For the text-containing cell, return its midpoint in [x, y] coordinate format. 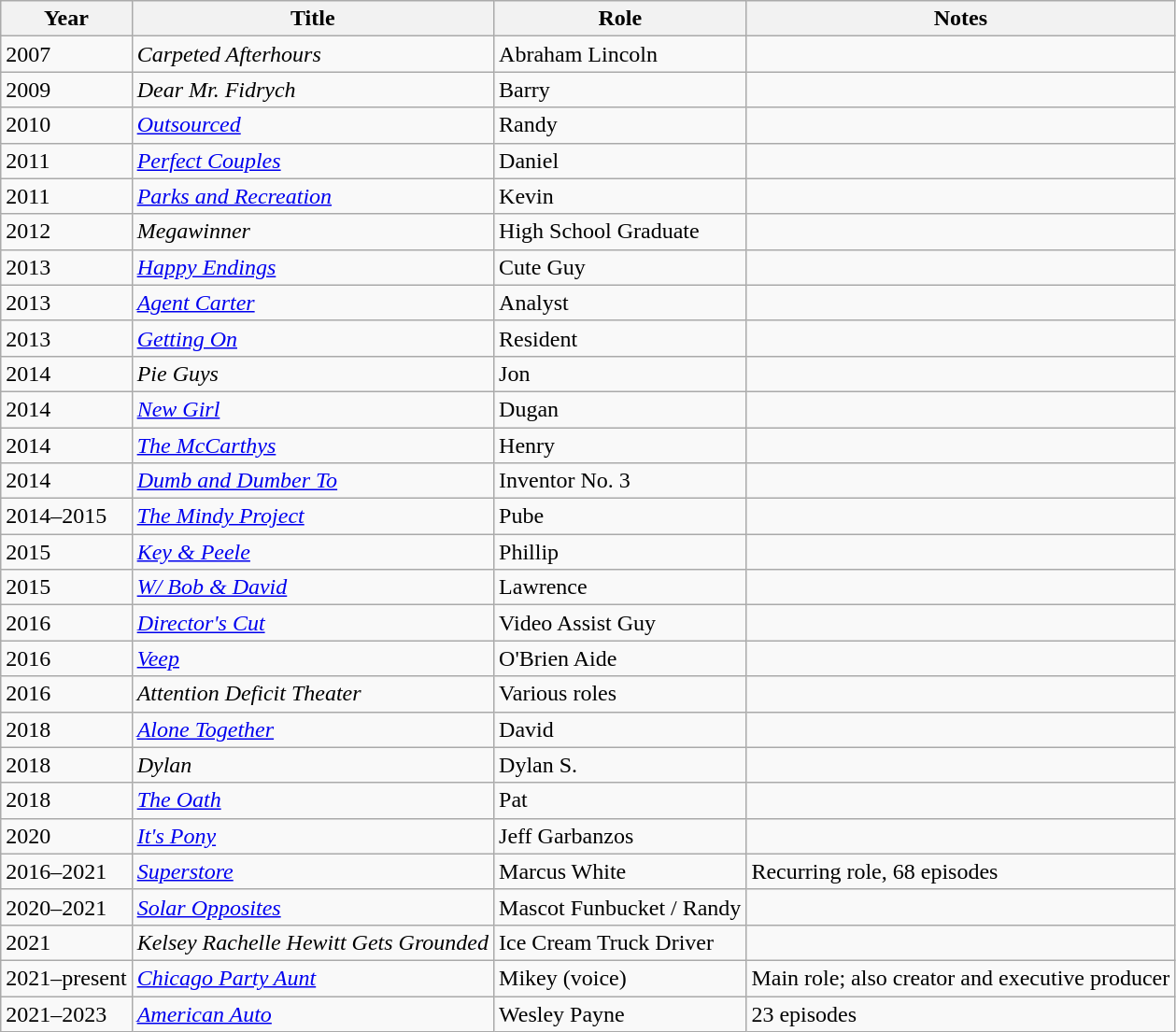
Mikey (voice) [620, 978]
Getting On [312, 338]
Mascot Funbucket / Randy [620, 907]
American Auto [312, 1013]
Randy [620, 125]
Alone Together [312, 729]
Marcus White [620, 871]
2010 [66, 125]
Lawrence [620, 587]
Dumb and Dumber To [312, 481]
Dylan S. [620, 765]
Ice Cream Truck Driver [620, 942]
Chicago Party Aunt [312, 978]
Pube [620, 516]
2021–present [66, 978]
W/ Bob & David [312, 587]
Kevin [620, 196]
Video Assist Guy [620, 623]
The Mindy Project [312, 516]
It's Pony [312, 836]
Title [312, 19]
Analyst [620, 303]
Parks and Recreation [312, 196]
The McCarthys [312, 445]
O'Brien Aide [620, 658]
2014–2015 [66, 516]
David [620, 729]
Wesley Payne [620, 1013]
Dugan [620, 409]
2016–2021 [66, 871]
Attention Deficit Theater [312, 694]
Key & Peele [312, 552]
Solar Opposites [312, 907]
Recurring role, 68 episodes [960, 871]
Megawinner [312, 232]
23 episodes [960, 1013]
Inventor No. 3 [620, 481]
Outsourced [312, 125]
Pat [620, 800]
2020–2021 [66, 907]
Jon [620, 374]
Dear Mr. Fidrych [312, 90]
2007 [66, 54]
Perfect Couples [312, 161]
Resident [620, 338]
The Oath [312, 800]
2021–2023 [66, 1013]
Daniel [620, 161]
Agent Carter [312, 303]
Abraham Lincoln [620, 54]
Carpeted Afterhours [312, 54]
Kelsey Rachelle Hewitt Gets Grounded [312, 942]
Director's Cut [312, 623]
Cute Guy [620, 267]
Barry [620, 90]
Henry [620, 445]
Dylan [312, 765]
New Girl [312, 409]
2012 [66, 232]
Pie Guys [312, 374]
High School Graduate [620, 232]
Happy Endings [312, 267]
Superstore [312, 871]
Various roles [620, 694]
Year [66, 19]
Main role; also creator and executive producer [960, 978]
Phillip [620, 552]
2021 [66, 942]
2020 [66, 836]
Veep [312, 658]
Jeff Garbanzos [620, 836]
2009 [66, 90]
Notes [960, 19]
Role [620, 19]
